Provide the (X, Y) coordinate of the cell's center where the given text is located.  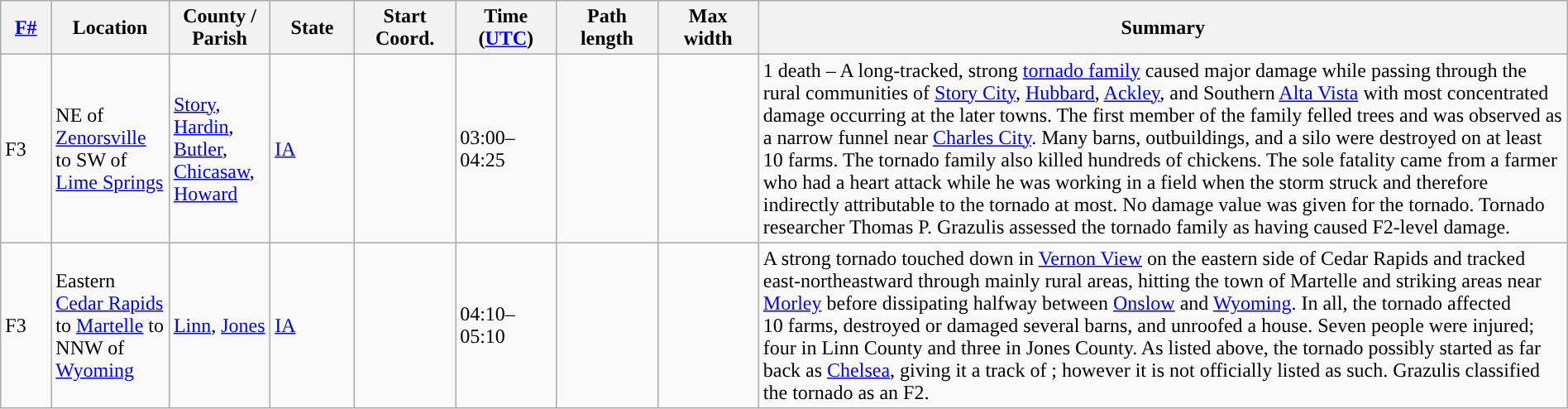
Start Coord. (404, 28)
03:00–04:25 (506, 149)
Path length (607, 28)
County / Parish (219, 28)
Max width (708, 28)
State (313, 28)
Time (UTC) (506, 28)
NE of Zenorsville to SW of Lime Springs (111, 149)
Location (111, 28)
Summary (1163, 28)
04:10–05:10 (506, 325)
Eastern Cedar Rapids to Martelle to NNW of Wyoming (111, 325)
Story, Hardin, Butler, Chicasaw, Howard (219, 149)
F# (26, 28)
Linn, Jones (219, 325)
